Identify which cell holds the provided text, then report its (X, Y) central coordinate. 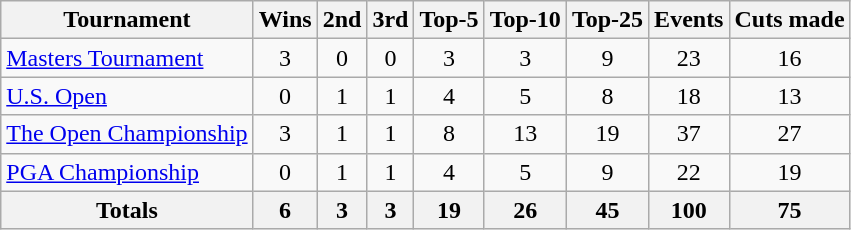
3rd (390, 20)
100 (689, 210)
Wins (285, 20)
26 (525, 210)
45 (607, 210)
U.S. Open (127, 96)
16 (790, 58)
6 (285, 210)
22 (689, 172)
Tournament (127, 20)
Top-5 (449, 20)
The Open Championship (127, 134)
Top-25 (607, 20)
27 (790, 134)
Totals (127, 210)
18 (689, 96)
37 (689, 134)
Masters Tournament (127, 58)
PGA Championship (127, 172)
Cuts made (790, 20)
75 (790, 210)
Events (689, 20)
2nd (342, 20)
Top-10 (525, 20)
23 (689, 58)
